Pinpoint the cell where the given text exists, returning its [X, Y] midpoint coordinate. 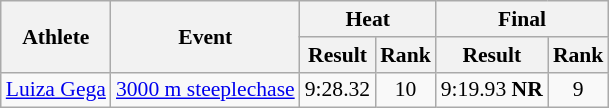
Final [522, 19]
9:19.93 NR [492, 90]
Athlete [56, 36]
Luiza Gega [56, 90]
3000 m steeplechase [206, 90]
10 [406, 90]
Event [206, 36]
Heat [368, 19]
9 [578, 90]
9:28.32 [338, 90]
